For the text-containing cell, return its midpoint in (x, y) coordinate format. 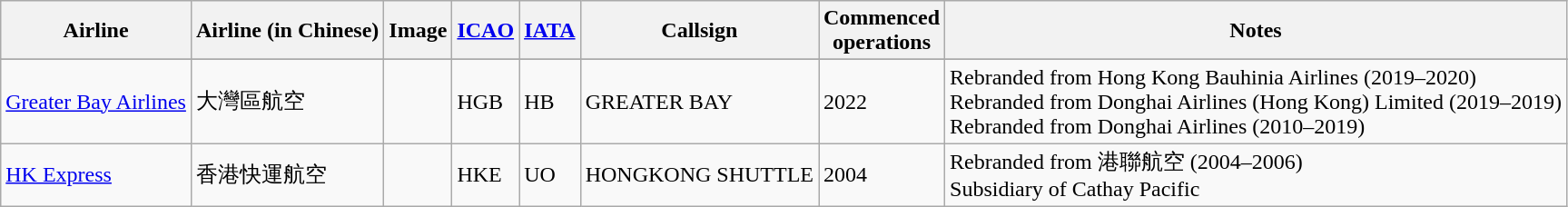
HK Express (96, 175)
大灣區航空 (287, 102)
HB (550, 102)
IATA (550, 31)
GREATER BAY (699, 102)
香港快運航空 (287, 175)
HONGKONG SHUTTLE (699, 175)
Callsign (699, 31)
HGB (486, 102)
Commencedoperations (883, 31)
Airline (96, 31)
Rebranded from 港聯航空 (2004–2006)Subsidiary of Cathay Pacific (1257, 175)
Greater Bay Airlines (96, 102)
Airline (in Chinese) (287, 31)
ICAO (486, 31)
UO (550, 175)
2022 (883, 102)
Notes (1257, 31)
HKE (486, 175)
Image (418, 31)
2004 (883, 175)
